Scan for the cell matching the given text and deliver its [x, y] coordinate at center. 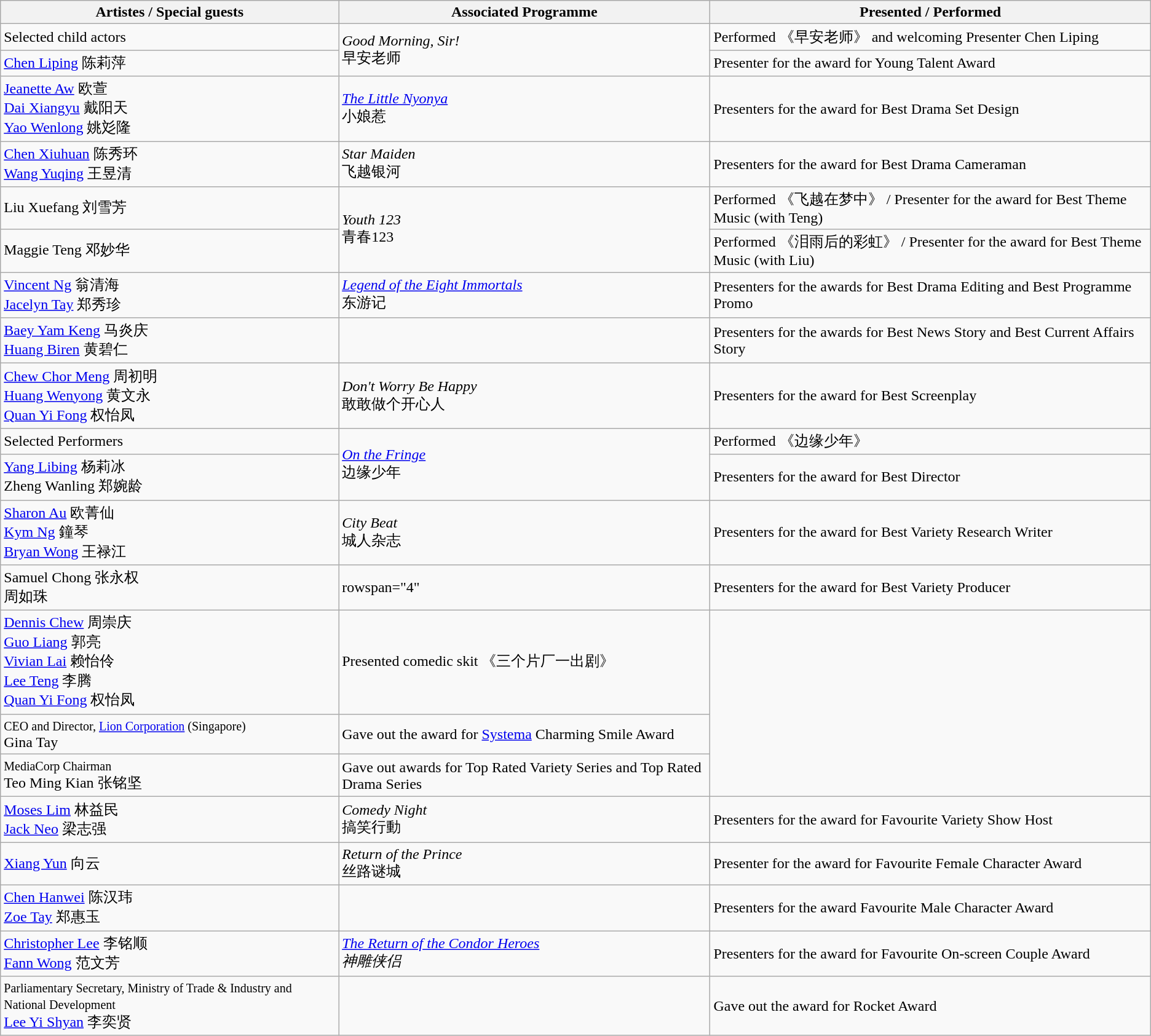
City Beat城人杂志 [524, 532]
Chen Xiuhuan 陈秀环 Wang Yuqing 王昱清 [170, 164]
Artistes / Special guests [170, 12]
Yang Libing 杨莉冰Zheng Wanling 郑婉龄 [170, 477]
Presenter for the award for Favourite Female Character Award [930, 864]
Chen Liping 陈莉萍 [170, 63]
Good Morning, Sir! 早安老师 [524, 50]
Presenters for the award for Best Screenplay [930, 396]
Presenters for the award for Best Variety Research Writer [930, 532]
Baey Yam Keng 马炎庆Huang Biren 黄碧仁 [170, 341]
Gave out the award for Systema Charming Smile Award [524, 734]
Performed 《飞越在梦中》 / Presenter for the award for Best Theme Music (with Teng) [930, 208]
Presenters for the award for Best Director [930, 477]
Gave out the award for Rocket Award [930, 1006]
Moses Lim 林益民Jack Neo 梁志强 [170, 820]
Gave out awards for Top Rated Variety Series and Top Rated Drama Series [524, 775]
Performed 《边缘少年》 [930, 441]
Presenters for the award Favourite Male Character Award [930, 907]
Xiang Yun 向云 [170, 864]
Presenters for the award for Favourite Variety Show Host [930, 820]
Christopher Lee 李铭顺Fann Wong 范文芳 [170, 954]
Chew Chor Meng 周初明Huang Wenyong 黄文永Quan Yi Fong 权怡凤 [170, 396]
rowspan="4" [524, 588]
Legend of the Eight Immortals东游记 [524, 295]
Youth 123青春123 [524, 230]
Presenters for the award for Favourite On-screen Couple Award [930, 954]
Liu Xuefang 刘雪芳 [170, 208]
MediaCorp Chairman Teo Ming Kian 张铭坚 [170, 775]
The Return of the Condor Heroes 神雕侠侣 [524, 954]
Parliamentary Secretary, Ministry of Trade & Industry and National DevelopmentLee Yi Shyan 李奕贤 [170, 1006]
Performed 《泪雨后的彩虹》 / Presenter for the award for Best Theme Music (with Liu) [930, 251]
Chen Hanwei 陈汉玮Zoe Tay 郑惠玉 [170, 907]
Comedy Night搞笑行動 [524, 820]
Presenters for the award for Best Variety Producer [930, 588]
Selected Performers [170, 441]
Maggie Teng 邓妙华 [170, 251]
Presented comedic skit 《三个片厂一出剧》 [524, 663]
CEO and Director, Lion Corporation (Singapore)Gina Tay [170, 734]
Presenter for the award for Young Talent Award [930, 63]
Return of the Prince丝路谜城 [524, 864]
Presented / Performed [930, 12]
Presenters for the awards for Best Drama Editing and Best Programme Promo [930, 295]
Don't Worry Be Happy敢敢做个开心人 [524, 396]
Sharon Au 欧菁仙Kym Ng 鐘琴Bryan Wong 王禄江 [170, 532]
Dennis Chew 周崇庆Guo Liang 郭亮Vivian Lai 赖怡伶Lee Teng 李腾Quan Yi Fong 权怡凤 [170, 663]
The Little Nyonya小娘惹 [524, 109]
On the Fringe边缘少年 [524, 464]
Star Maiden飞越银河 [524, 164]
Presenters for the award for Best Drama Set Design [930, 109]
Samuel Chong 张永权周如珠 [170, 588]
Performed 《早安老师》 and welcoming Presenter Chen Liping [930, 37]
Vincent Ng 翁清海Jacelyn Tay 郑秀珍 [170, 295]
Associated Programme [524, 12]
Presenters for the awards for Best News Story and Best Current Affairs Story [930, 341]
Presenters for the award for Best Drama Cameraman [930, 164]
Jeanette Aw 欧萱Dai Xiangyu 戴阳天Yao Wenlong 姚彣隆 [170, 109]
Selected child actors [170, 37]
